Provide the (X, Y) coordinate of the cell's center where the given text is located.  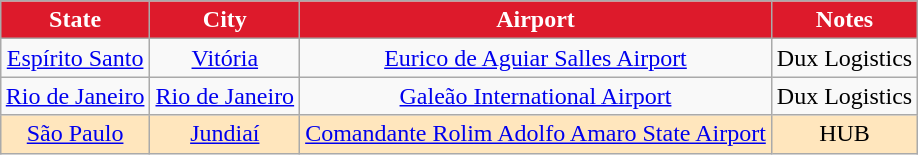
Comandante Rolim Adolfo Amaro State Airport (536, 134)
Espírito Santo (75, 58)
State (75, 20)
Galeão International Airport (536, 96)
City (225, 20)
Notes (844, 20)
Jundiaí (225, 134)
HUB (844, 134)
Airport (536, 20)
Eurico de Aguiar Salles Airport (536, 58)
São Paulo (75, 134)
Vitória (225, 58)
